Find where the given text appears and provide that cell's center as (X, Y) coordinate. 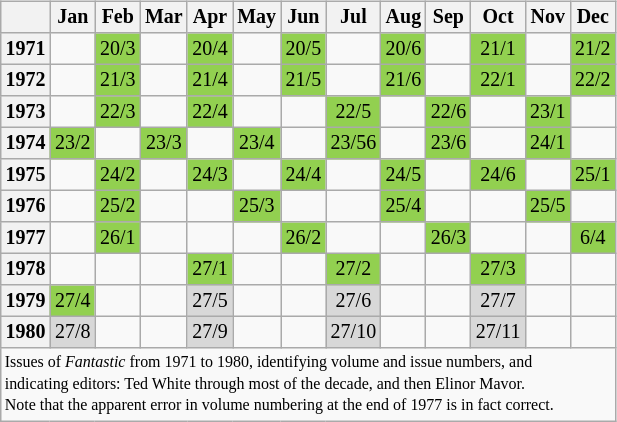
22/5 (354, 112)
23/4 (256, 144)
27/6 (354, 300)
25/4 (404, 206)
26/3 (448, 238)
21/5 (304, 80)
24/2 (118, 174)
6/4 (592, 238)
Oct (498, 18)
1972 (26, 80)
Aug (404, 18)
24/3 (210, 174)
Jul (354, 18)
Apr (210, 18)
1973 (26, 112)
20/6 (404, 48)
21/2 (592, 48)
1978 (26, 268)
27/9 (210, 332)
27/11 (498, 332)
24/1 (548, 144)
Feb (118, 18)
1980 (26, 332)
23/3 (164, 144)
Jan (72, 18)
21/1 (498, 48)
20/5 (304, 48)
Sep (448, 18)
Dec (592, 18)
25/1 (592, 174)
1971 (26, 48)
22/4 (210, 112)
1979 (26, 300)
1977 (26, 238)
23/6 (448, 144)
May (256, 18)
22/2 (592, 80)
27/5 (210, 300)
20/3 (118, 48)
1975 (26, 174)
Jun (304, 18)
1976 (26, 206)
22/6 (448, 112)
1974 (26, 144)
27/4 (72, 300)
25/5 (548, 206)
23/2 (72, 144)
24/4 (304, 174)
27/7 (498, 300)
21/6 (404, 80)
26/2 (304, 238)
22/1 (498, 80)
27/2 (354, 268)
27/10 (354, 332)
27/8 (72, 332)
24/5 (404, 174)
22/3 (118, 112)
27/1 (210, 268)
25/2 (118, 206)
Mar (164, 18)
26/1 (118, 238)
25/3 (256, 206)
23/1 (548, 112)
21/3 (118, 80)
21/4 (210, 80)
24/6 (498, 174)
20/4 (210, 48)
Nov (548, 18)
23/56 (354, 144)
27/3 (498, 268)
